Search for the cell housing the specified text and yield its (X, Y) center coordinate. 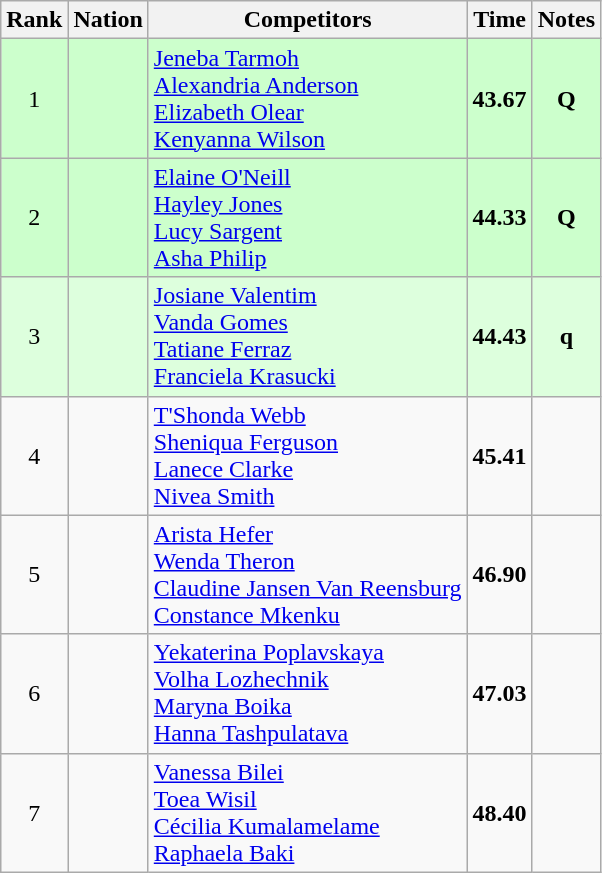
6 (34, 694)
3 (34, 336)
48.40 (500, 812)
Josiane ValentimVanda GomesTatiane FerrazFranciela Krasucki (308, 336)
44.43 (500, 336)
7 (34, 812)
47.03 (500, 694)
5 (34, 574)
44.33 (500, 218)
Time (500, 20)
Yekaterina PoplavskayaVolha LozhechnikMaryna BoikaHanna Tashpulatava (308, 694)
Competitors (308, 20)
Nation (108, 20)
T'Shonda WebbSheniqua FergusonLanece ClarkeNivea Smith (308, 456)
Arista HeferWenda TheronClaudine Jansen Van ReensburgConstance Mkenku (308, 574)
Rank (34, 20)
1 (34, 98)
Jeneba TarmohAlexandria AndersonElizabeth OlearKenyanna Wilson (308, 98)
45.41 (500, 456)
4 (34, 456)
Vanessa BileiToea WisilCécilia KumalamelameRaphaela Baki (308, 812)
Elaine O'NeillHayley JonesLucy SargentAsha Philip (308, 218)
43.67 (500, 98)
Notes (566, 20)
46.90 (500, 574)
2 (34, 218)
q (566, 336)
